Return [X, Y] of the center of cell containing provided text 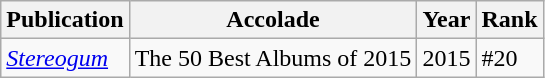
Year [446, 20]
Publication [65, 20]
Accolade [273, 20]
Stereogum [65, 58]
The 50 Best Albums of 2015 [273, 58]
2015 [446, 58]
#20 [510, 58]
Rank [510, 20]
